Capture the cell that displays the provided text and extract its [x, y] central coordinate. 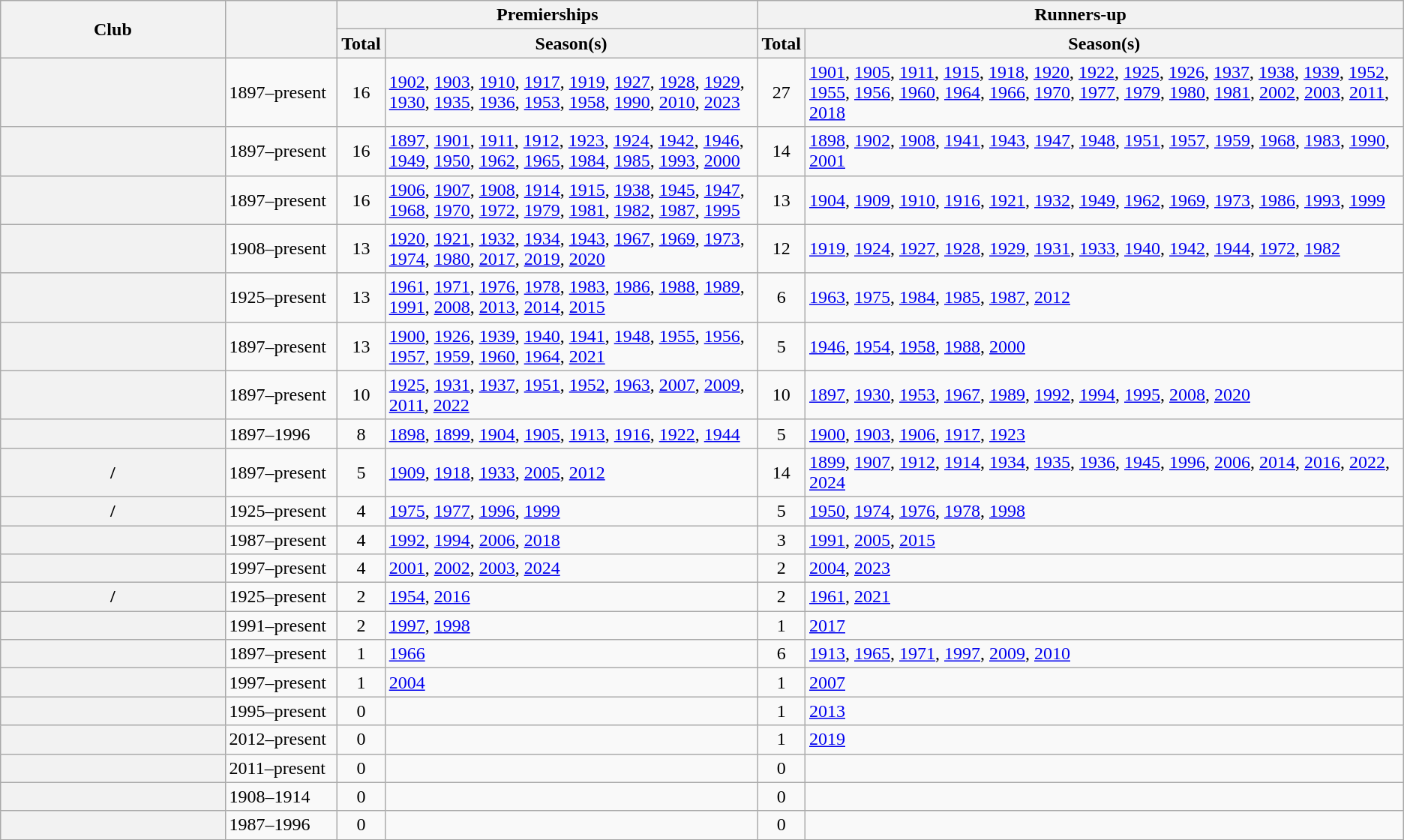
1897–1996 [281, 433]
1954, 2016 [571, 597]
1906, 1907, 1908, 1914, 1915, 1938, 1945, 1947, 1968, 1970, 1972, 1979, 1981, 1982, 1987, 1995 [571, 199]
1908–present [281, 249]
1898, 1902, 1908, 1941, 1943, 1947, 1948, 1951, 1957, 1959, 1968, 1983, 1990, 2001 [1104, 151]
1904, 1909, 1910, 1916, 1921, 1932, 1949, 1962, 1969, 1973, 1986, 1993, 1999 [1104, 199]
2019 [1104, 739]
1946, 1954, 1958, 1988, 2000 [1104, 346]
1961, 2021 [1104, 597]
1913, 1965, 1971, 1997, 2009, 2010 [1104, 654]
1991, 2005, 2015 [1104, 539]
27 [781, 92]
2004 [571, 682]
1897, 1930, 1953, 1967, 1989, 1992, 1994, 1995, 2008, 2020 [1104, 394]
1992, 1994, 2006, 2018 [571, 539]
2001, 2002, 2003, 2024 [571, 568]
1908–1914 [281, 796]
12 [781, 249]
2012–present [281, 739]
3 [781, 539]
1900, 1926, 1939, 1940, 1941, 1948, 1955, 1956, 1957, 1959, 1960, 1964, 2021 [571, 346]
Runners-up [1080, 15]
2013 [1104, 711]
1899, 1907, 1912, 1914, 1934, 1935, 1936, 1945, 1996, 2006, 2014, 2016, 2022, 2024 [1104, 472]
1963, 1975, 1984, 1985, 1987, 2012 [1104, 297]
2004, 2023 [1104, 568]
1987–1996 [281, 825]
1900, 1903, 1906, 1917, 1923 [1104, 433]
1950, 1974, 1976, 1978, 1998 [1104, 511]
2011–present [281, 768]
1925, 1931, 1937, 1951, 1952, 1963, 2007, 2009, 2011, 2022 [571, 394]
1909, 1918, 1933, 2005, 2012 [571, 472]
2017 [1104, 625]
1902, 1903, 1910, 1917, 1919, 1927, 1928, 1929, 1930, 1935, 1936, 1953, 1958, 1990, 2010, 2023 [571, 92]
Premierships [547, 15]
1897, 1901, 1911, 1912, 1923, 1924, 1942, 1946, 1949, 1950, 1962, 1965, 1984, 1985, 1993, 2000 [571, 151]
1987–present [281, 539]
1991–present [281, 625]
1995–present [281, 711]
1975, 1977, 1996, 1999 [571, 511]
1966 [571, 654]
1919, 1924, 1927, 1928, 1929, 1931, 1933, 1940, 1942, 1944, 1972, 1982 [1104, 249]
1997, 1998 [571, 625]
1898, 1899, 1904, 1905, 1913, 1916, 1922, 1944 [571, 433]
2007 [1104, 682]
1920, 1921, 1932, 1934, 1943, 1967, 1969, 1973, 1974, 1980, 2017, 2019, 2020 [571, 249]
8 [361, 433]
1961, 1971, 1976, 1978, 1983, 1986, 1988, 1989, 1991, 2008, 2013, 2014, 2015 [571, 297]
Club [112, 29]
